Extract the [X, Y] coordinate from the center of the cell holding the provided text.  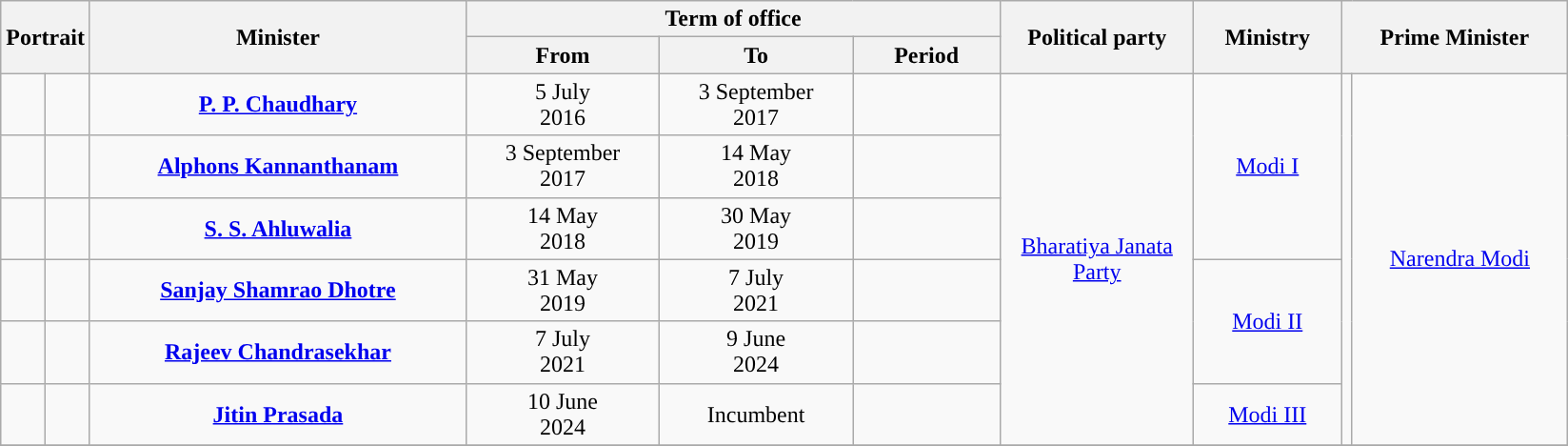
Portrait [46, 37]
10 June2024 [562, 414]
Jitin Prasada [278, 414]
Alphons Kannanthanam [278, 166]
Sanjay Shamrao Dhotre [278, 290]
Rajeev Chandrasekhar [278, 353]
To [756, 55]
Political party [1097, 37]
9 June2024 [756, 353]
Period [927, 55]
Term of office [733, 19]
P. P. Chaudhary [278, 105]
Prime Minister [1455, 37]
Bharatiya Janata Party [1097, 259]
31 May2019 [562, 290]
Incumbent [756, 414]
Modi I [1268, 166]
S. S. Ahluwalia [278, 229]
Minister [278, 37]
Narendra Modi [1460, 259]
From [562, 55]
30 May2019 [756, 229]
Modi III [1268, 414]
Ministry [1268, 37]
5 July2016 [562, 105]
Modi II [1268, 321]
